Capture the cell that displays the provided text and extract its (x, y) central coordinate. 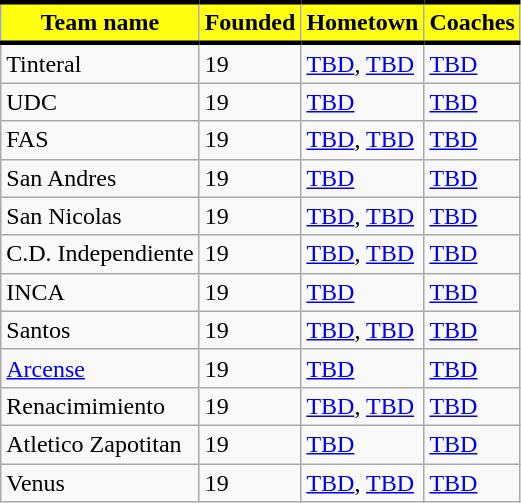
Renacimimiento (100, 406)
Venus (100, 483)
INCA (100, 292)
FAS (100, 140)
Arcense (100, 368)
Atletico Zapotitan (100, 444)
San Nicolas (100, 216)
Hometown (362, 22)
C.D. Independiente (100, 254)
UDC (100, 102)
Founded (250, 22)
Coaches (472, 22)
Tinteral (100, 63)
San Andres (100, 178)
Team name (100, 22)
Santos (100, 330)
